Locate the cell with the specified text and output its (X, Y) center coordinate. 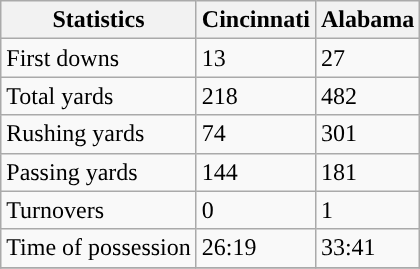
27 (367, 58)
218 (256, 96)
Rushing yards (99, 134)
33:41 (367, 248)
301 (367, 134)
Cincinnati (256, 20)
74 (256, 134)
Alabama (367, 20)
0 (256, 210)
1 (367, 210)
13 (256, 58)
Statistics (99, 20)
Turnovers (99, 210)
Passing yards (99, 172)
First downs (99, 58)
144 (256, 172)
Time of possession (99, 248)
Total yards (99, 96)
26:19 (256, 248)
181 (367, 172)
482 (367, 96)
